Find where the given text appears and provide that cell's center as (X, Y) coordinate. 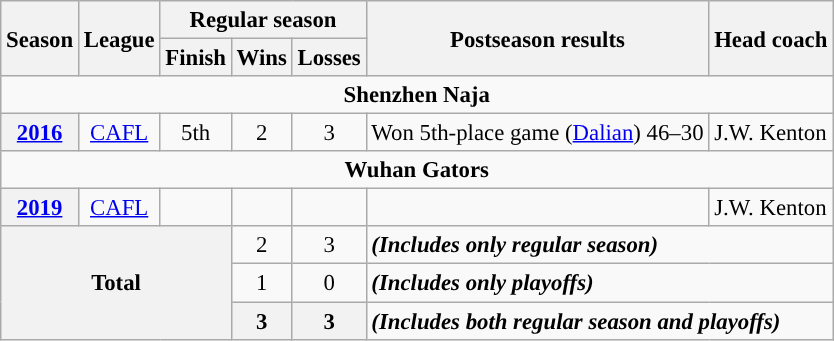
Regular season (263, 20)
2016 (40, 133)
1 (262, 283)
Shenzhen Naja (417, 95)
Losses (329, 58)
Total (116, 282)
Finish (196, 58)
(Includes only regular season) (600, 245)
2019 (40, 208)
Season (40, 38)
Head coach (771, 38)
5th (196, 133)
Wins (262, 58)
Won 5th-place game (Dalian) 46–30 (538, 133)
League (118, 38)
(Includes both regular season and playoffs) (600, 321)
Wuhan Gators (417, 170)
Postseason results (538, 38)
(Includes only playoffs) (600, 283)
0 (329, 283)
